Output the (x, y) coordinate of the center of the cell containing the given text.  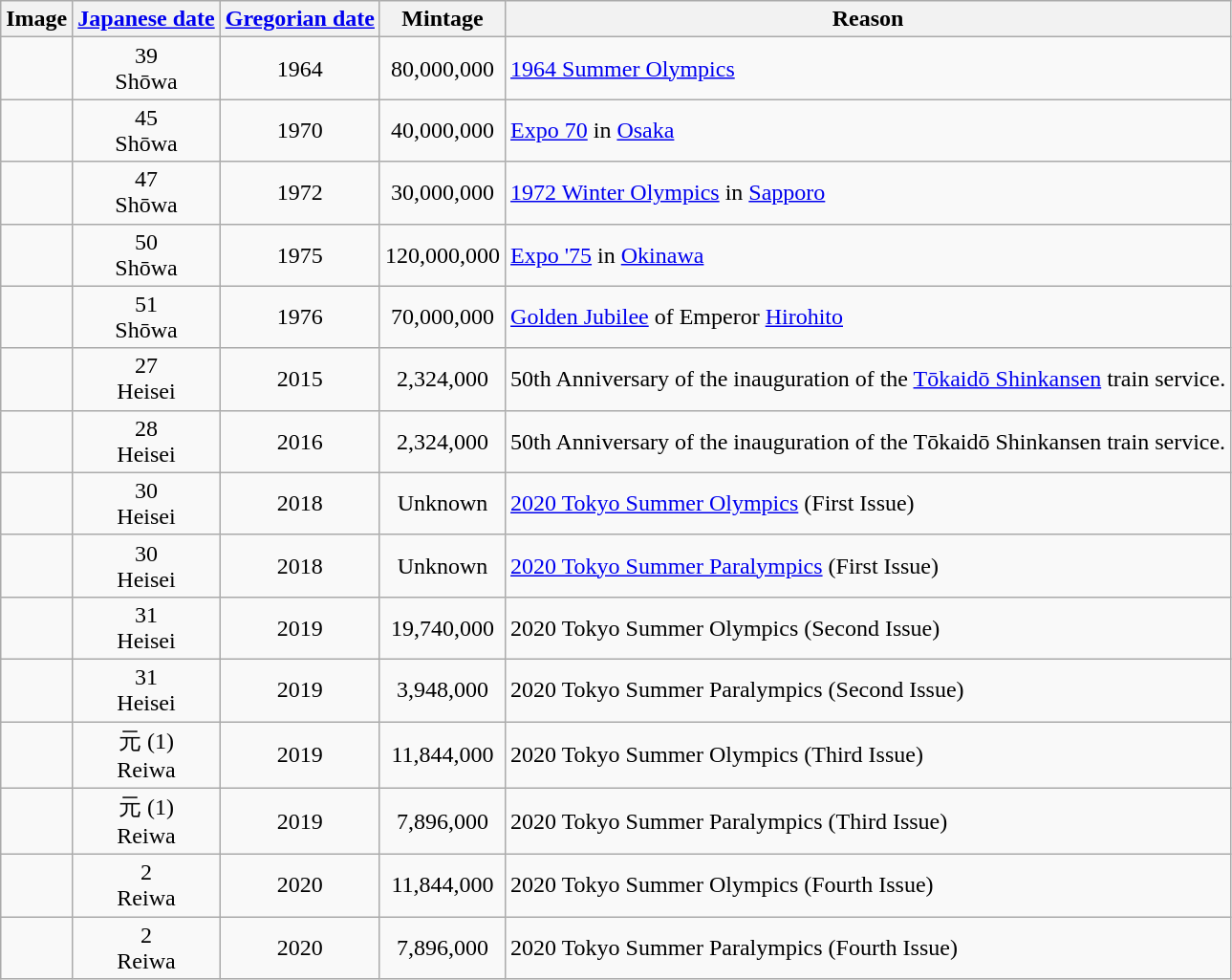
80,000,000 (442, 69)
27Heisei (146, 379)
39Shōwa (146, 69)
1970 (300, 130)
Japanese date (146, 19)
47Shōwa (146, 193)
Expo 70 in Osaka (868, 130)
2020 Tokyo Summer Paralympics (First Issue) (868, 566)
2020 Tokyo Summer Paralympics (Fourth Issue) (868, 948)
1964 Summer Olympics (868, 69)
Image (36, 19)
50Shōwa (146, 254)
Gregorian date (300, 19)
2020 Tokyo Summer Olympics (Third Issue) (868, 754)
Golden Jubilee of Emperor Hirohito (868, 317)
2020 Tokyo Summer Paralympics (Third Issue) (868, 821)
1976 (300, 317)
2020 Tokyo Summer Olympics (First Issue) (868, 503)
2015 (300, 379)
40,000,000 (442, 130)
1964 (300, 69)
51Shōwa (146, 317)
Reason (868, 19)
30,000,000 (442, 193)
Mintage (442, 19)
45Shōwa (146, 130)
Expo '75 in Okinawa (868, 254)
28Heisei (146, 442)
120,000,000 (442, 254)
2020 Tokyo Summer Olympics (Second Issue) (868, 627)
1972 (300, 193)
1975 (300, 254)
1972 Winter Olympics in Sapporo (868, 193)
70,000,000 (442, 317)
19,740,000 (442, 627)
2020 Tokyo Summer Olympics (Fourth Issue) (868, 885)
2016 (300, 442)
2020 Tokyo Summer Paralympics (Second Issue) (868, 690)
3,948,000 (442, 690)
